Return [x, y] of the center of cell containing provided text 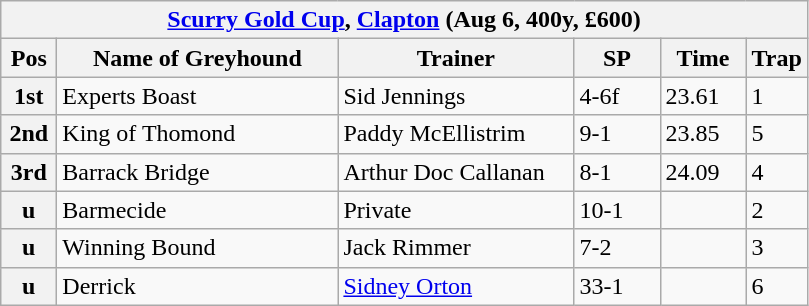
SP [617, 58]
King of Thomond [198, 134]
24.09 [703, 172]
Time [703, 58]
1 [776, 96]
Paddy McEllistrim [456, 134]
Derrick [198, 286]
Barmecide [198, 210]
23.85 [703, 134]
Sidney Orton [456, 286]
3rd [29, 172]
Sid Jennings [456, 96]
2nd [29, 134]
Private [456, 210]
Jack Rimmer [456, 248]
Barrack Bridge [198, 172]
9-1 [617, 134]
7-2 [617, 248]
3 [776, 248]
5 [776, 134]
33-1 [617, 286]
8-1 [617, 172]
Name of Greyhound [198, 58]
2 [776, 210]
Scurry Gold Cup, Clapton (Aug 6, 400y, £600) [404, 20]
Trap [776, 58]
Arthur Doc Callanan [456, 172]
23.61 [703, 96]
Winning Bound [198, 248]
1st [29, 96]
6 [776, 286]
Pos [29, 58]
Experts Boast [198, 96]
4-6f [617, 96]
Trainer [456, 58]
10-1 [617, 210]
4 [776, 172]
